Identify which cell holds the provided text, then report its [X, Y] central coordinate. 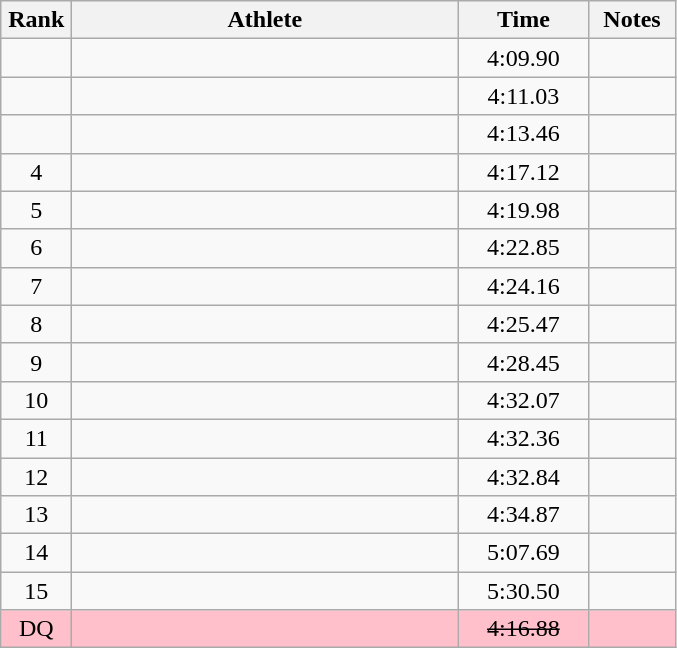
6 [36, 248]
4:11.03 [524, 96]
5 [36, 210]
12 [36, 477]
Rank [36, 20]
Notes [632, 20]
4:32.36 [524, 438]
11 [36, 438]
DQ [36, 629]
4:34.87 [524, 515]
14 [36, 553]
4:25.47 [524, 324]
5:07.69 [524, 553]
10 [36, 400]
13 [36, 515]
4:19.98 [524, 210]
4:13.46 [524, 134]
Athlete [265, 20]
4:32.84 [524, 477]
4 [36, 172]
7 [36, 286]
4:24.16 [524, 286]
9 [36, 362]
4:32.07 [524, 400]
4:17.12 [524, 172]
5:30.50 [524, 591]
4:22.85 [524, 248]
8 [36, 324]
15 [36, 591]
4:09.90 [524, 58]
4:28.45 [524, 362]
4:16.88 [524, 629]
Time [524, 20]
